Return (x, y) of the center of cell containing provided text 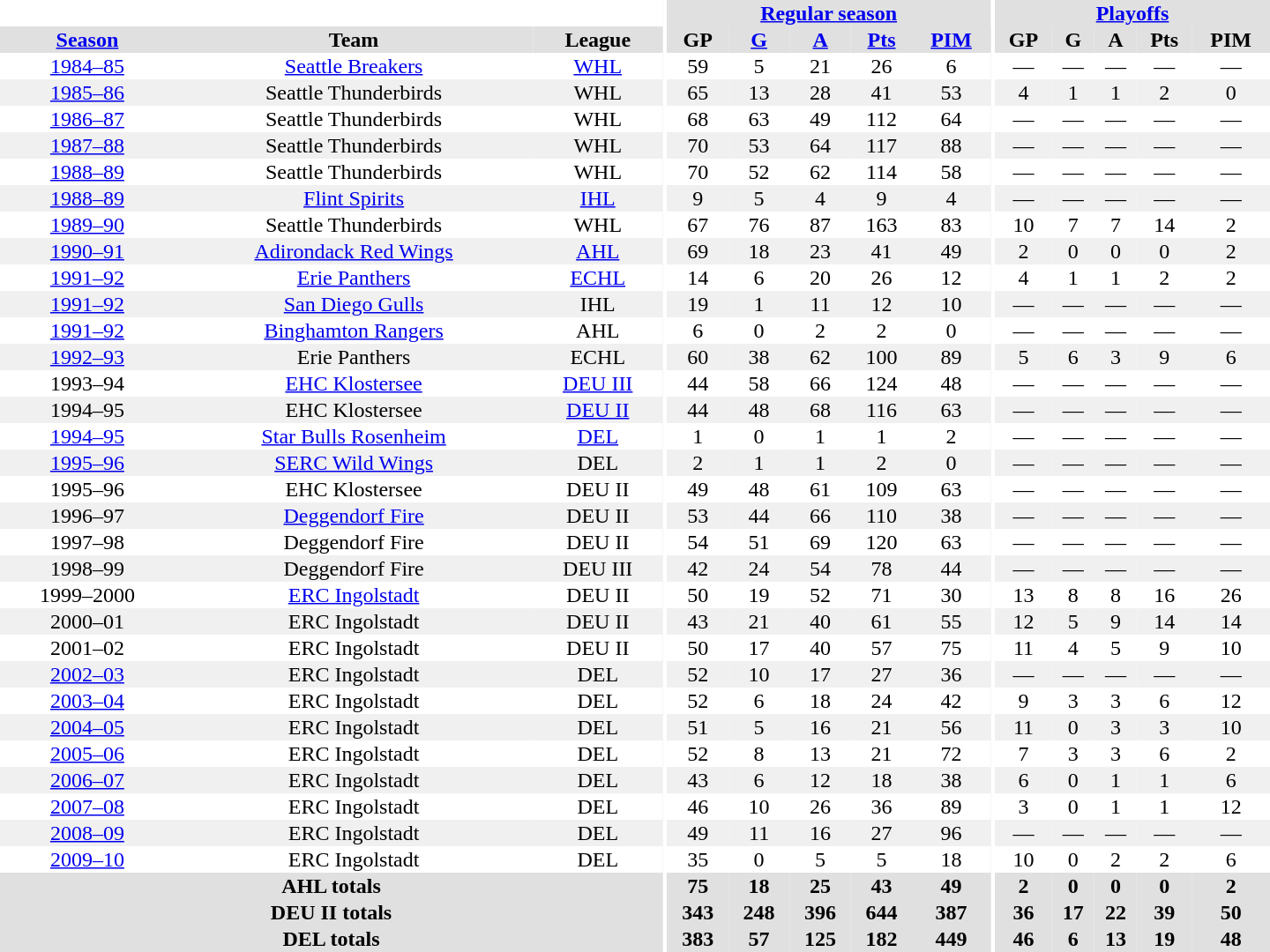
1989–90 (87, 225)
644 (882, 912)
449 (951, 939)
55 (951, 621)
65 (697, 93)
Flint Spirits (355, 198)
1999–2000 (87, 595)
343 (697, 912)
83 (951, 225)
110 (882, 516)
Regular season (828, 13)
56 (951, 727)
1998–99 (87, 569)
30 (951, 595)
Season (87, 40)
71 (882, 595)
116 (882, 410)
25 (820, 886)
1993–94 (87, 383)
125 (820, 939)
23 (820, 251)
88 (951, 145)
248 (758, 912)
20 (820, 278)
2000–01 (87, 621)
60 (697, 357)
1997–98 (87, 542)
Seattle Breakers (355, 66)
72 (951, 754)
SERC Wild Wings (355, 463)
1984–85 (87, 66)
1990–91 (87, 251)
112 (882, 119)
114 (882, 172)
League (598, 40)
67 (697, 225)
2002–03 (87, 674)
2001–02 (87, 648)
San Diego Gulls (355, 304)
396 (820, 912)
124 (882, 383)
2007–08 (87, 807)
DEU II totals (332, 912)
182 (882, 939)
100 (882, 357)
96 (951, 833)
Star Bulls Rosenheim (355, 436)
2003–04 (87, 701)
Playoffs (1132, 13)
59 (697, 66)
1992–93 (87, 357)
2006–07 (87, 780)
2004–05 (87, 727)
Adirondack Red Wings (355, 251)
387 (951, 912)
1996–97 (87, 516)
2008–09 (87, 833)
2009–10 (87, 859)
383 (697, 939)
Binghamton Rangers (355, 331)
35 (697, 859)
87 (820, 225)
Team (355, 40)
120 (882, 542)
22 (1116, 912)
AHL totals (332, 886)
117 (882, 145)
DEL totals (332, 939)
163 (882, 225)
1986–87 (87, 119)
2005–06 (87, 754)
39 (1164, 912)
109 (882, 489)
78 (882, 569)
1987–88 (87, 145)
1985–86 (87, 93)
76 (758, 225)
28 (820, 93)
